Find where the given text appears and provide that cell's center as (X, Y) coordinate. 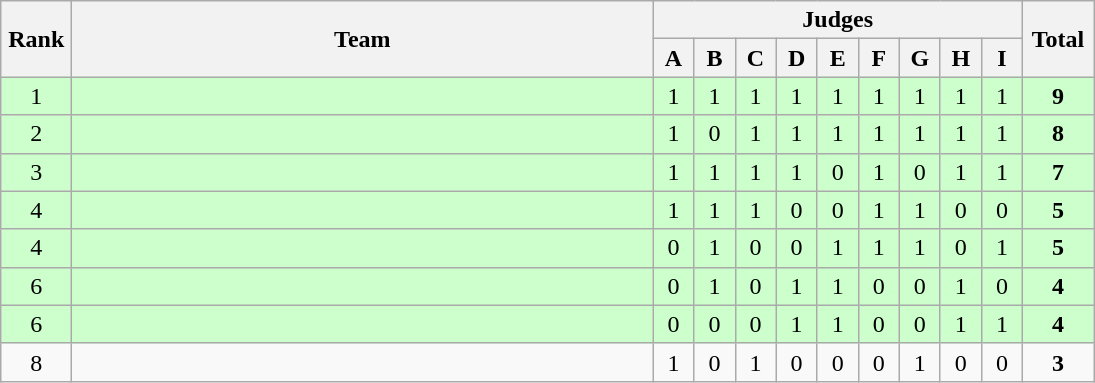
A (674, 58)
E (838, 58)
9 (1058, 96)
H (960, 58)
I (1002, 58)
B (714, 58)
Rank (36, 39)
Team (362, 39)
F (878, 58)
2 (36, 134)
Total (1058, 39)
Judges (838, 20)
C (756, 58)
D (796, 58)
G (920, 58)
7 (1058, 172)
